Search for the cell housing the specified text and yield its [x, y] center coordinate. 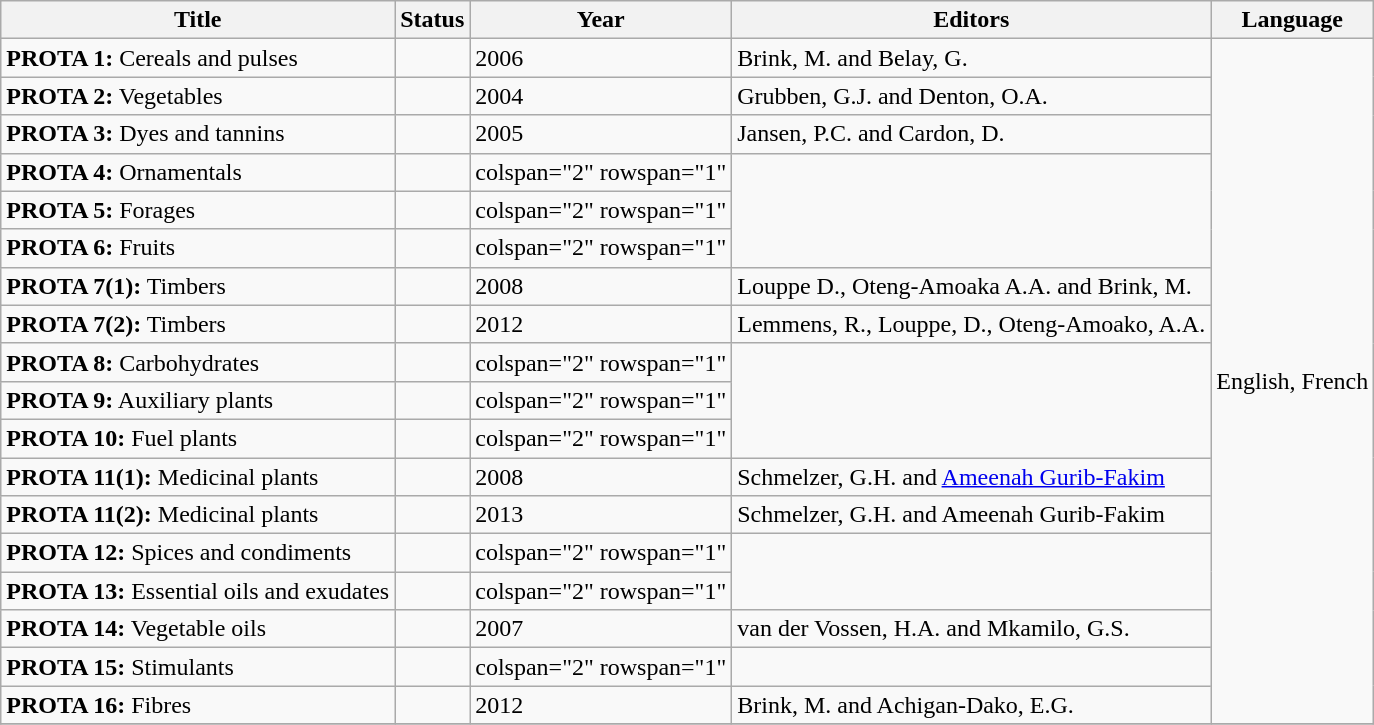
2005 [601, 134]
PROTA 1: Cereals and pulses [198, 58]
Grubben, G.J. and Denton, O.A. [972, 96]
Editors [972, 20]
2007 [601, 629]
Status [432, 20]
PROTA 9: Auxiliary plants [198, 400]
2004 [601, 96]
Jansen, P.C. and Cardon, D. [972, 134]
PROTA 3: Dyes and tannins [198, 134]
PROTA 10: Fuel plants [198, 438]
PROTA 8: Carbohydrates [198, 362]
PROTA 7(2): Timbers [198, 324]
PROTA 4: Ornamentals [198, 172]
PROTA 14: Vegetable oils [198, 629]
English, French [1292, 382]
PROTA 2: Vegetables [198, 96]
Lemmens, R., Louppe, D., Oteng-Amoako, A.A. [972, 324]
Brink, M. and Achigan-Dako, E.G. [972, 705]
Brink, M. and Belay, G. [972, 58]
PROTA 13: Essential oils and exudates [198, 591]
PROTA 5: Forages [198, 210]
PROTA 16: Fibres [198, 705]
2006 [601, 58]
Year [601, 20]
PROTA 12: Spices and condiments [198, 553]
Louppe D., Oteng-Amoaka A.A. and Brink, M. [972, 286]
PROTA 11(2): Medicinal plants [198, 515]
PROTA 7(1): Timbers [198, 286]
Language [1292, 20]
van der Vossen, H.A. and Mkamilo, G.S. [972, 629]
Title [198, 20]
2013 [601, 515]
PROTA 15: Stimulants [198, 667]
PROTA 6: Fruits [198, 248]
PROTA 11(1): Medicinal plants [198, 477]
